From the cell containing the given text, extract its center point as (x, y) coordinate. 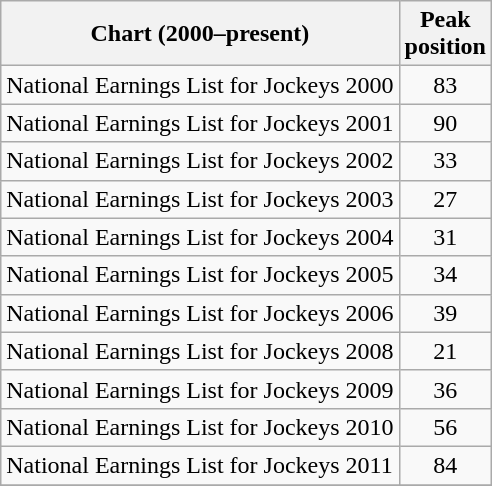
27 (445, 199)
National Earnings List for Jockeys 2000 (200, 85)
84 (445, 465)
21 (445, 351)
36 (445, 389)
National Earnings List for Jockeys 2003 (200, 199)
National Earnings List for Jockeys 2001 (200, 123)
Peakposition (445, 34)
39 (445, 313)
56 (445, 427)
National Earnings List for Jockeys 2004 (200, 237)
33 (445, 161)
National Earnings List for Jockeys 2006 (200, 313)
National Earnings List for Jockeys 2009 (200, 389)
National Earnings List for Jockeys 2008 (200, 351)
83 (445, 85)
National Earnings List for Jockeys 2011 (200, 465)
Chart (2000–present) (200, 34)
National Earnings List for Jockeys 2002 (200, 161)
National Earnings List for Jockeys 2010 (200, 427)
34 (445, 275)
31 (445, 237)
90 (445, 123)
National Earnings List for Jockeys 2005 (200, 275)
